From the cell containing the given text, extract its center point as (x, y) coordinate. 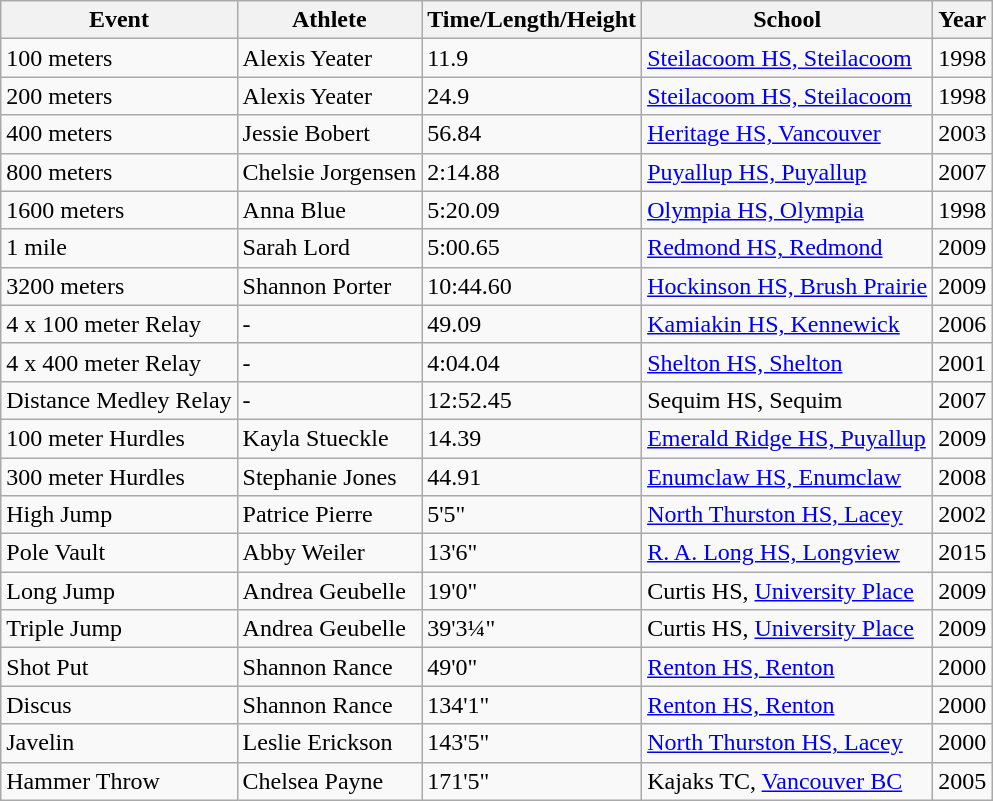
143'5" (532, 743)
Shot Put (119, 667)
2005 (962, 781)
11.9 (532, 58)
4:04.04 (532, 362)
Shelton HS, Shelton (788, 362)
2003 (962, 134)
49.09 (532, 324)
Heritage HS, Vancouver (788, 134)
Athlete (330, 20)
14.39 (532, 438)
5:20.09 (532, 210)
171'5" (532, 781)
49'0" (532, 667)
134'1" (532, 705)
39'3¼" (532, 629)
100 meter Hurdles (119, 438)
Shannon Porter (330, 286)
800 meters (119, 172)
School (788, 20)
12:52.45 (532, 400)
2006 (962, 324)
Event (119, 20)
Chelsea Payne (330, 781)
1 mile (119, 248)
100 meters (119, 58)
1600 meters (119, 210)
Patrice Pierre (330, 515)
400 meters (119, 134)
13'6" (532, 553)
3200 meters (119, 286)
Sequim HS, Sequim (788, 400)
44.91 (532, 477)
Triple Jump (119, 629)
56.84 (532, 134)
Year (962, 20)
Kamiakin HS, Kennewick (788, 324)
Chelsie Jorgensen (330, 172)
Olympia HS, Olympia (788, 210)
5'5" (532, 515)
2002 (962, 515)
Puyallup HS, Puyallup (788, 172)
Pole Vault (119, 553)
Enumclaw HS, Enumclaw (788, 477)
200 meters (119, 96)
Stephanie Jones (330, 477)
Leslie Erickson (330, 743)
2008 (962, 477)
10:44.60 (532, 286)
Javelin (119, 743)
Distance Medley Relay (119, 400)
4 x 400 meter Relay (119, 362)
Sarah Lord (330, 248)
2:14.88 (532, 172)
2015 (962, 553)
Discus (119, 705)
300 meter Hurdles (119, 477)
Jessie Bobert (330, 134)
Time/Length/Height (532, 20)
19'0" (532, 591)
High Jump (119, 515)
Kayla Stueckle (330, 438)
24.9 (532, 96)
Emerald Ridge HS, Puyallup (788, 438)
Hammer Throw (119, 781)
Redmond HS, Redmond (788, 248)
Abby Weiler (330, 553)
2001 (962, 362)
Kajaks TC, Vancouver BC (788, 781)
Long Jump (119, 591)
4 x 100 meter Relay (119, 324)
R. A. Long HS, Longview (788, 553)
5:00.65 (532, 248)
Hockinson HS, Brush Prairie (788, 286)
Anna Blue (330, 210)
